Return (X, Y) of the center of cell containing provided text 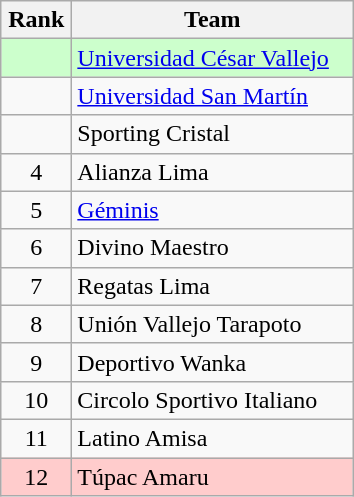
Team (212, 20)
Alianza Lima (212, 172)
Latino Amisa (212, 438)
Deportivo Wanka (212, 362)
7 (36, 286)
Rank (36, 20)
12 (36, 477)
Unión Vallejo Tarapoto (212, 324)
Circolo Sportivo Italiano (212, 400)
5 (36, 210)
Universidad San Martín (212, 96)
11 (36, 438)
9 (36, 362)
Universidad César Vallejo (212, 58)
Sporting Cristal (212, 134)
6 (36, 248)
Regatas Lima (212, 286)
Géminis (212, 210)
10 (36, 400)
4 (36, 172)
8 (36, 324)
Divino Maestro (212, 248)
Túpac Amaru (212, 477)
